Scan for the cell matching the given text and deliver its [x, y] coordinate at center. 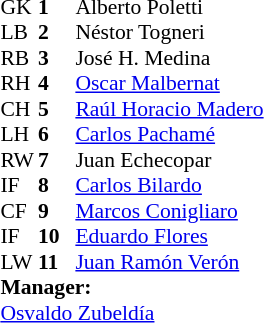
9 [57, 211]
Raúl Horacio Madero [169, 109]
José H. Medina [169, 58]
3 [57, 58]
10 [57, 237]
7 [57, 160]
Oscar Malbernat [169, 83]
RB [19, 58]
Néstor Togneri [169, 33]
Marcos Conigliaro [169, 211]
4 [57, 83]
CF [19, 211]
LH [19, 135]
LW [19, 262]
RW [19, 160]
5 [57, 109]
Manager: [132, 287]
Carlos Bilardo [169, 185]
LB [19, 33]
RH [19, 83]
CH [19, 109]
Juan Echecopar [169, 160]
Carlos Pachamé [169, 135]
2 [57, 33]
11 [57, 262]
6 [57, 135]
8 [57, 185]
Juan Ramón Verón [169, 262]
Eduardo Flores [169, 237]
